Provide the [X, Y] coordinate of the cell's center where the given text is located.  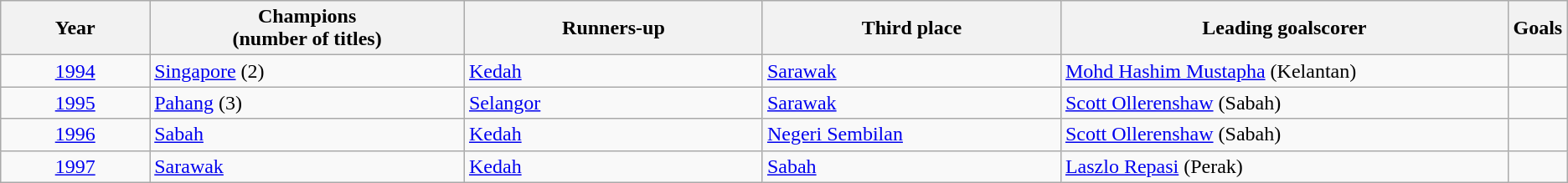
Third place [911, 28]
Mohd Hashim Mustapha (Kelantan) [1284, 71]
Runners-up [613, 28]
1994 [75, 71]
Year [75, 28]
1995 [75, 103]
1996 [75, 135]
Singapore (2) [307, 71]
Pahang (3) [307, 103]
Negeri Sembilan [911, 135]
Laszlo Repasi (Perak) [1284, 166]
1997 [75, 166]
Goals [1538, 28]
Selangor [613, 103]
Leading goalscorer [1284, 28]
Champions(number of titles) [307, 28]
